For the text-containing cell, return its midpoint in [X, Y] coordinate format. 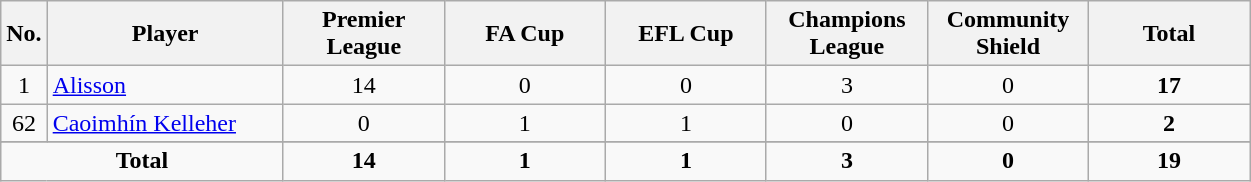
Player [165, 34]
62 [24, 123]
Alisson [165, 85]
Champions League [846, 34]
Caoimhín Kelleher [165, 123]
19 [1170, 161]
Premier League [364, 34]
2 [1170, 123]
17 [1170, 85]
EFL Cup [686, 34]
No. [24, 34]
FA Cup [524, 34]
Community Shield [1008, 34]
